Extract the (X, Y) coordinate from the center of the cell holding the provided text.  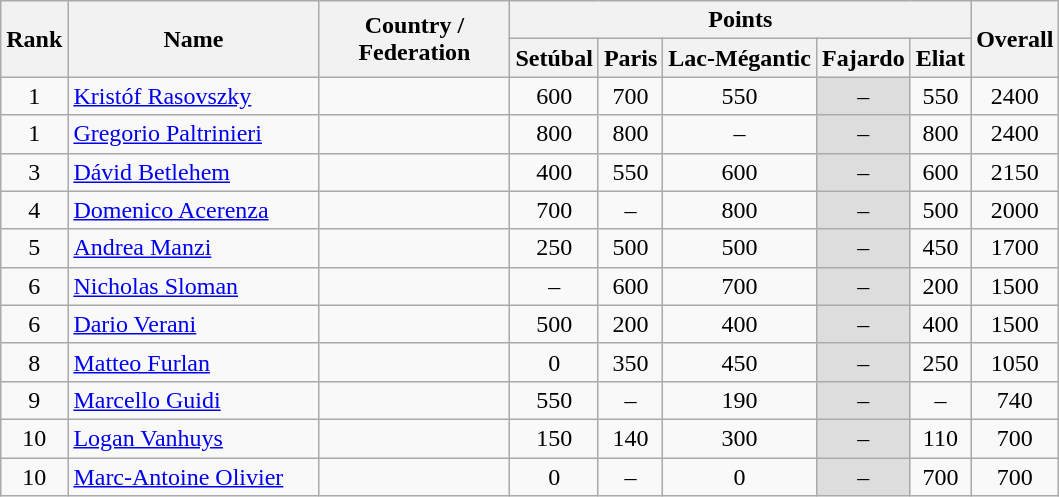
Andrea Manzi (194, 248)
Paris (630, 58)
Rank (34, 39)
Gregorio Paltrinieri (194, 134)
350 (630, 362)
Logan Vanhuys (194, 438)
Matteo Furlan (194, 362)
150 (554, 438)
300 (740, 438)
Nicholas Sloman (194, 286)
Points (740, 20)
8 (34, 362)
Setúbal (554, 58)
Country / Federation (414, 39)
5 (34, 248)
2000 (1015, 210)
Dario Verani (194, 324)
Marcello Guidi (194, 400)
740 (1015, 400)
Lac-Mégantic (740, 58)
1050 (1015, 362)
110 (940, 438)
Domenico Acerenza (194, 210)
Dávid Betlehem (194, 172)
Overall (1015, 39)
190 (740, 400)
2150 (1015, 172)
140 (630, 438)
4 (34, 210)
1700 (1015, 248)
9 (34, 400)
Fajardo (863, 58)
Name (194, 39)
Eliat (940, 58)
3 (34, 172)
Kristóf Rasovszky (194, 96)
Marc-Antoine Olivier (194, 477)
